Detect which cell encompasses the target text, then output its (X, Y) center coordinate. 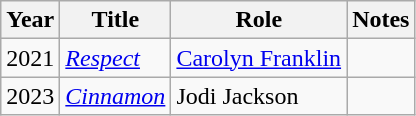
Role (259, 20)
Year (30, 20)
Title (116, 20)
Jodi Jackson (259, 96)
Respect (116, 58)
2023 (30, 96)
2021 (30, 58)
Cinnamon (116, 96)
Carolyn Franklin (259, 58)
Notes (381, 20)
